For the text-containing cell, return its midpoint in (x, y) coordinate format. 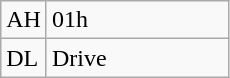
AH (24, 20)
01h (138, 20)
Drive (138, 58)
DL (24, 58)
